Scan for the cell matching the given text and deliver its [x, y] coordinate at center. 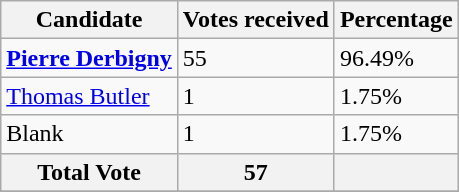
Total Vote [90, 172]
57 [256, 172]
Votes received [256, 20]
Thomas Butler [90, 96]
Percentage [396, 20]
Candidate [90, 20]
Pierre Derbigny [90, 58]
55 [256, 58]
Blank [90, 134]
96.49% [396, 58]
